Provide the (x, y) coordinate of the cell's center where the given text is located.  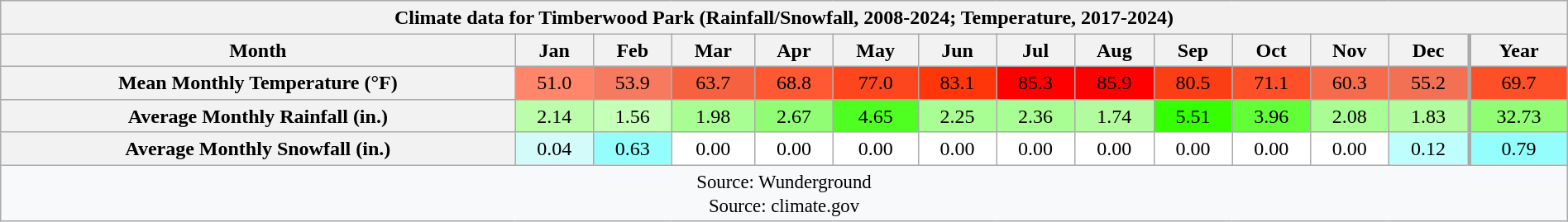
Jan (554, 50)
Oct (1272, 50)
Jul (1035, 50)
Source: Wunderground Source: climate.gov (784, 193)
Jun (958, 50)
1.83 (1429, 116)
53.9 (632, 83)
May (875, 50)
77.0 (875, 83)
Feb (632, 50)
83.1 (958, 83)
51.0 (554, 83)
Year (1518, 50)
Average Monthly Snowfall (in.) (258, 149)
5.51 (1193, 116)
1.56 (632, 116)
71.1 (1272, 83)
2.14 (554, 116)
85.3 (1035, 83)
3.96 (1272, 116)
60.3 (1350, 83)
63.7 (713, 83)
69.7 (1518, 83)
0.12 (1429, 149)
2.25 (958, 116)
55.2 (1429, 83)
1.74 (1114, 116)
0.79 (1518, 149)
80.5 (1193, 83)
4.65 (875, 116)
2.08 (1350, 116)
Month (258, 50)
Climate data for Timberwood Park (Rainfall/Snowfall, 2008-2024; Temperature, 2017-2024) (784, 17)
Dec (1429, 50)
0.63 (632, 149)
Average Monthly Rainfall (in.) (258, 116)
0.04 (554, 149)
Aug (1114, 50)
Apr (794, 50)
Mar (713, 50)
2.67 (794, 116)
Mean Monthly Temperature (°F) (258, 83)
1.98 (713, 116)
32.73 (1518, 116)
Sep (1193, 50)
68.8 (794, 83)
Nov (1350, 50)
85.9 (1114, 83)
2.36 (1035, 116)
